Locate the cell with the specified text and output its (x, y) center coordinate. 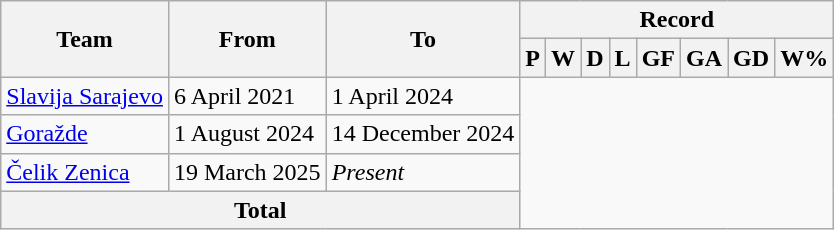
Slavija Sarajevo (85, 96)
From (247, 39)
P (533, 58)
Total (260, 210)
6 April 2021 (247, 96)
To (423, 39)
Record (677, 20)
1 April 2024 (423, 96)
Team (85, 39)
D (595, 58)
GA (704, 58)
Present (423, 172)
Čelik Zenica (85, 172)
1 August 2024 (247, 134)
GF (658, 58)
L (622, 58)
W (564, 58)
W% (804, 58)
GD (752, 58)
14 December 2024 (423, 134)
19 March 2025 (247, 172)
Goražde (85, 134)
